Return (X, Y) of the center of cell containing provided text 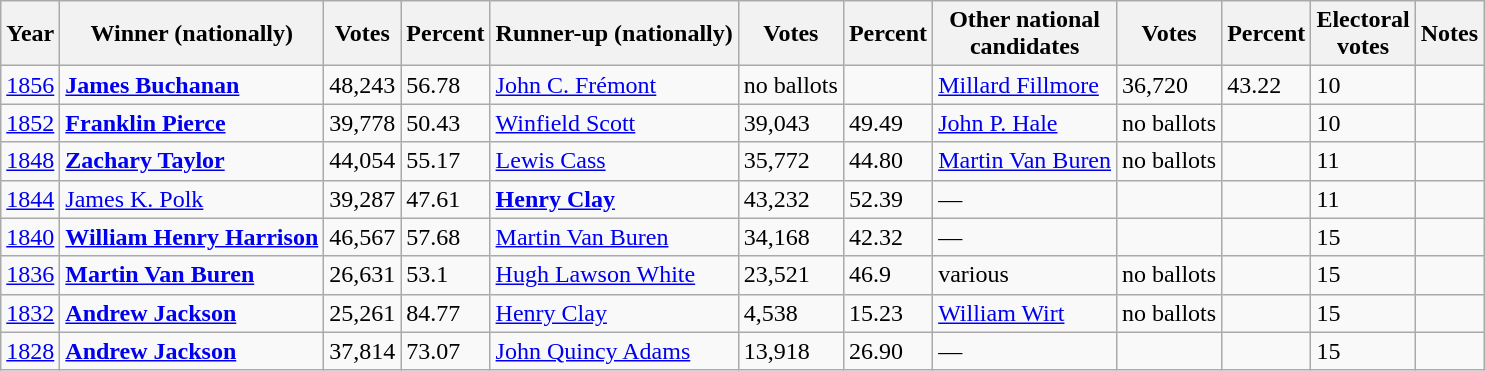
Winner (nationally) (192, 34)
39,287 (362, 199)
52.39 (888, 199)
various (1025, 275)
William Henry Harrison (192, 237)
44.80 (888, 161)
84.77 (446, 313)
Notes (1449, 34)
1856 (30, 85)
John Quincy Adams (614, 351)
Hugh Lawson White (614, 275)
57.68 (446, 237)
Winfield Scott (614, 123)
49.49 (888, 123)
46.9 (888, 275)
53.1 (446, 275)
36,720 (1170, 85)
William Wirt (1025, 313)
46,567 (362, 237)
26,631 (362, 275)
James Buchanan (192, 85)
56.78 (446, 85)
1848 (30, 161)
48,243 (362, 85)
Zachary Taylor (192, 161)
Lewis Cass (614, 161)
39,043 (790, 123)
Franklin Pierce (192, 123)
35,772 (790, 161)
John C. Frémont (614, 85)
47.61 (446, 199)
James K. Polk (192, 199)
Runner-up (nationally) (614, 34)
1836 (30, 275)
1832 (30, 313)
25,261 (362, 313)
Millard Fillmore (1025, 85)
23,521 (790, 275)
39,778 (362, 123)
4,538 (790, 313)
73.07 (446, 351)
15.23 (888, 313)
1852 (30, 123)
Year (30, 34)
13,918 (790, 351)
50.43 (446, 123)
43.22 (1266, 85)
1828 (30, 351)
26.90 (888, 351)
37,814 (362, 351)
1840 (30, 237)
55.17 (446, 161)
1844 (30, 199)
34,168 (790, 237)
Other nationalcandidates (1025, 34)
43,232 (790, 199)
42.32 (888, 237)
Electoralvotes (1363, 34)
44,054 (362, 161)
John P. Hale (1025, 123)
